Search for the cell housing the specified text and yield its (x, y) center coordinate. 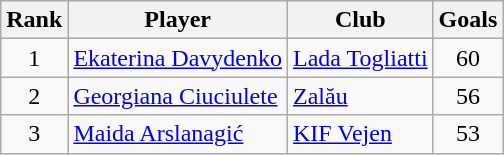
3 (34, 134)
Goals (468, 20)
Zalău (361, 96)
56 (468, 96)
2 (34, 96)
60 (468, 58)
Maida Arslanagić (178, 134)
Rank (34, 20)
Georgiana Ciuciulete (178, 96)
Player (178, 20)
53 (468, 134)
Club (361, 20)
KIF Vejen (361, 134)
Lada Togliatti (361, 58)
Ekaterina Davydenko (178, 58)
1 (34, 58)
